Output the (X, Y) coordinate of the center of the cell containing the given text.  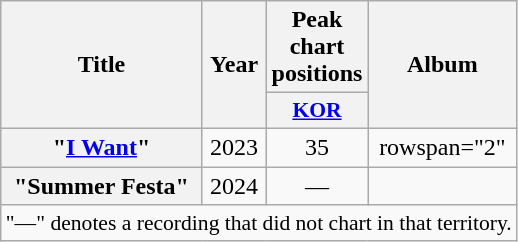
Year (234, 65)
— (317, 185)
"Summer Festa" (102, 185)
2023 (234, 147)
KOR (317, 111)
rowspan="2" (442, 147)
"I Want" (102, 147)
Title (102, 65)
2024 (234, 185)
Album (442, 65)
"—" denotes a recording that did not chart in that territory. (259, 223)
35 (317, 147)
Peak chart positions (317, 47)
